Determine the [X, Y] coordinate at the center of the cell enclosing the given text.  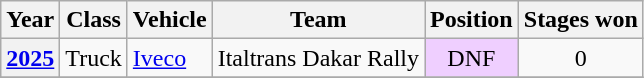
Position [471, 20]
0 [580, 58]
Year [30, 20]
Team [318, 20]
Truck [94, 58]
2025 [30, 58]
Stages won [580, 20]
Class [94, 20]
Italtrans Dakar Rally [318, 58]
Iveco [170, 58]
DNF [471, 58]
Vehicle [170, 20]
